Capture the cell that displays the provided text and extract its (x, y) central coordinate. 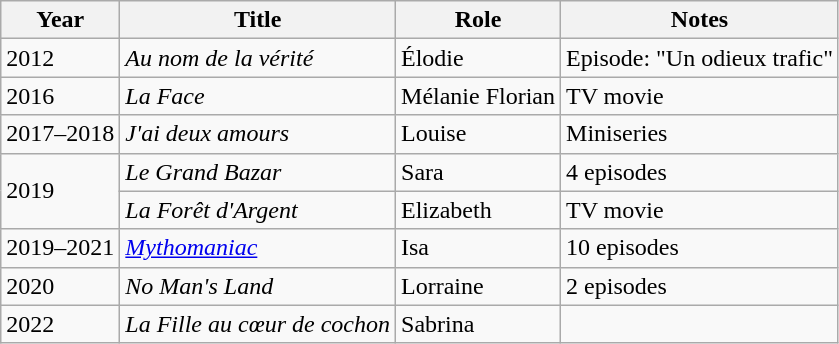
2020 (60, 286)
La Face (258, 96)
Title (258, 20)
Notes (700, 20)
4 episodes (700, 172)
2012 (60, 58)
Lorraine (478, 286)
J'ai deux amours (258, 134)
La Forêt d'Argent (258, 210)
2019–2021 (60, 248)
2017–2018 (60, 134)
2 episodes (700, 286)
Elizabeth (478, 210)
10 episodes (700, 248)
Isa (478, 248)
No Man's Land (258, 286)
Sara (478, 172)
Miniseries (700, 134)
2016 (60, 96)
Sabrina (478, 324)
2019 (60, 191)
Louise (478, 134)
Le Grand Bazar (258, 172)
La Fille au cœur de cochon (258, 324)
Au nom de la vérité (258, 58)
Role (478, 20)
Élodie (478, 58)
Episode: "Un odieux trafic" (700, 58)
2022 (60, 324)
Mélanie Florian (478, 96)
Mythomaniac (258, 248)
Year (60, 20)
